Detect which cell encompasses the target text, then output its [X, Y] center coordinate. 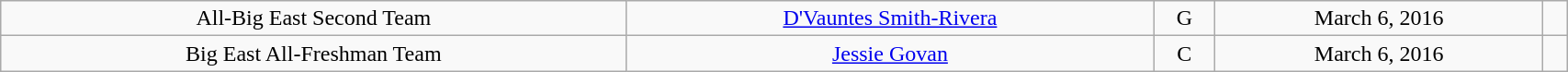
Big East All-Freshman Team [314, 54]
G [1185, 18]
Jessie Govan [890, 54]
C [1185, 54]
D'Vauntes Smith-Rivera [890, 18]
All-Big East Second Team [314, 18]
